Pinpoint the cell where the given text exists, returning its [X, Y] midpoint coordinate. 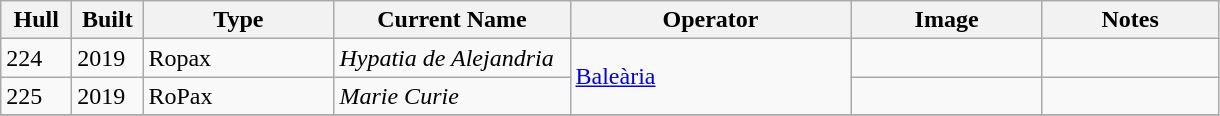
224 [36, 58]
Built [108, 20]
Hull [36, 20]
Type [238, 20]
Current Name [452, 20]
Marie Curie [452, 96]
Operator [710, 20]
225 [36, 96]
Notes [1130, 20]
Baleària [710, 77]
Image [946, 20]
Hypatia de Alejandria [452, 58]
Ropax [238, 58]
RoPax [238, 96]
